Return (x, y) of the center of cell containing provided text 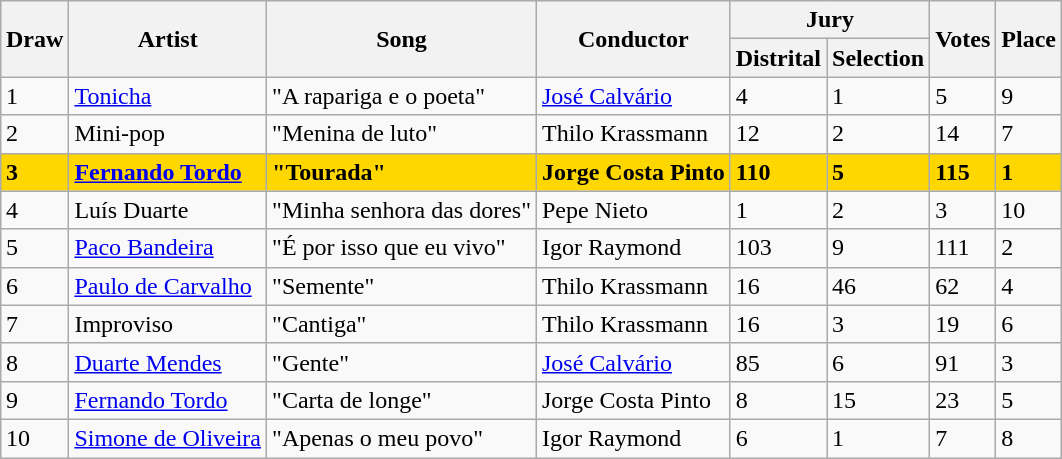
Distrital (778, 58)
Votes (963, 39)
46 (878, 286)
115 (963, 172)
"Cantiga" (402, 324)
23 (963, 400)
"Apenas o meu povo" (402, 438)
19 (963, 324)
85 (778, 362)
"A rapariga e o poeta" (402, 96)
111 (963, 248)
110 (778, 172)
"Minha senhora das dores" (402, 210)
Song (402, 39)
14 (963, 134)
Paulo de Carvalho (168, 286)
"Carta de longe" (402, 400)
12 (778, 134)
Artist (168, 39)
103 (778, 248)
Place (1029, 39)
91 (963, 362)
Tonicha (168, 96)
Jury (830, 20)
Selection (878, 58)
Conductor (633, 39)
15 (878, 400)
62 (963, 286)
Improviso (168, 324)
Simone de Oliveira (168, 438)
Pepe Nieto (633, 210)
Draw (34, 39)
"Tourada" (402, 172)
Paco Bandeira (168, 248)
"Gente" (402, 362)
Luís Duarte (168, 210)
"É por isso que eu vivo" (402, 248)
"Semente" (402, 286)
Mini-pop (168, 134)
Duarte Mendes (168, 362)
"Menina de luto" (402, 134)
